Return the [X, Y] coordinate for the center point of the cell that contains the specified text.  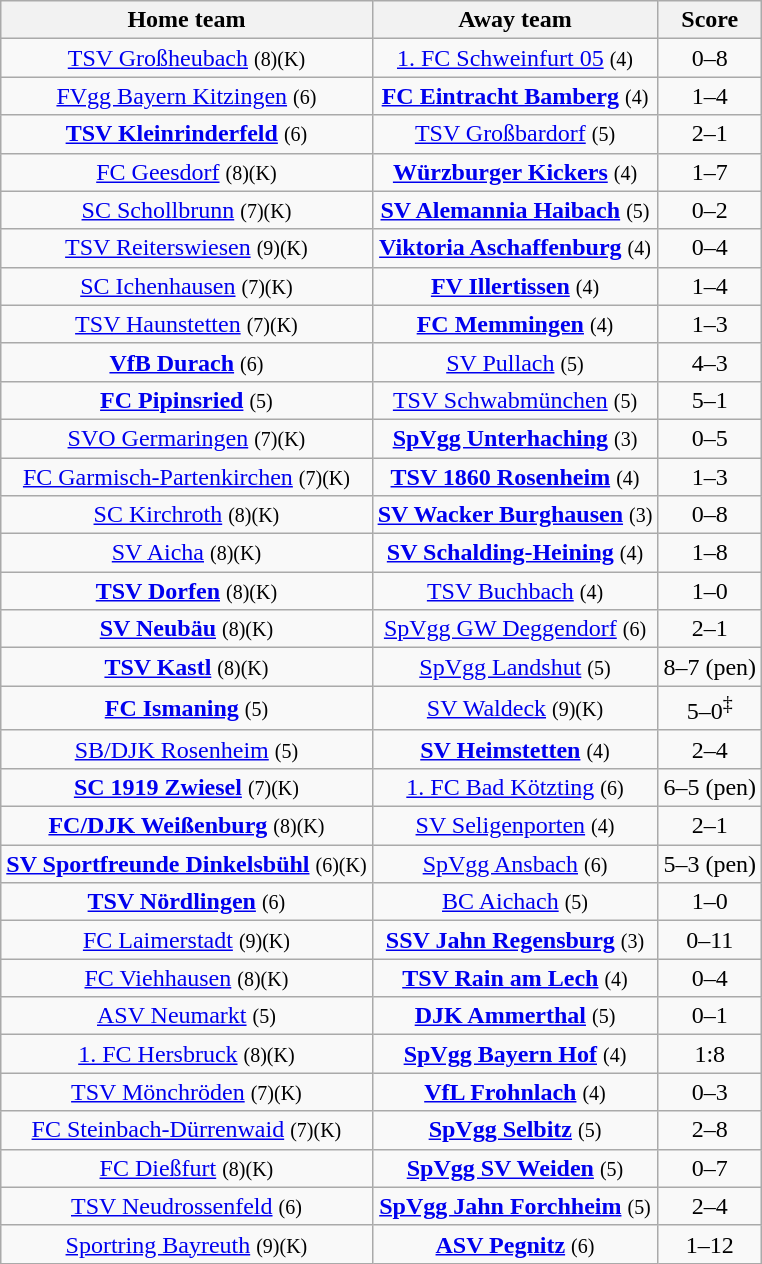
ASV Neumarkt (5) [186, 1016]
TSV Buchbach (4) [515, 591]
FC Viehhausen (8)(K) [186, 978]
SpVgg GW Deggendorf (6) [515, 629]
SpVgg Landshut (5) [515, 667]
TSV 1860 Rosenheim (4) [515, 477]
TSV Mönchröden (7)(K) [186, 1092]
SV Alemannia Haibach (5) [515, 210]
5–1 [710, 400]
5–3 (pen) [710, 864]
1–8 [710, 553]
SV Wacker Burghausen (3) [515, 515]
FC Ismaning (5) [186, 708]
Score [710, 20]
TSV Nördlingen (6) [186, 902]
SV Pullach (5) [515, 362]
Würzburger Kickers (4) [515, 172]
0–3 [710, 1092]
SV Heimstetten (4) [515, 749]
1–7 [710, 172]
FVgg Bayern Kitzingen (6) [186, 96]
SpVgg SV Weiden (5) [515, 1168]
FC Garmisch-Partenkirchen (7)(K) [186, 477]
1. FC Bad Kötzting (6) [515, 787]
SV Seligenporten (4) [515, 826]
1–12 [710, 1244]
SV Sportfreunde Dinkelsbühl (6)(K) [186, 864]
TSV Reiterswiesen (9)(K) [186, 248]
SpVgg Selbitz (5) [515, 1130]
SpVgg Ansbach (6) [515, 864]
DJK Ammerthal (5) [515, 1016]
FC/DJK Weißenburg (8)(K) [186, 826]
TSV Kastl (8)(K) [186, 667]
Sportring Bayreuth (9)(K) [186, 1244]
TSV Großheubach (8)(K) [186, 58]
SpVgg Unterhaching (3) [515, 438]
TSV Großbardorf (5) [515, 134]
SpVgg Bayern Hof (4) [515, 1054]
FC Dießfurt (8)(K) [186, 1168]
SpVgg Jahn Forchheim (5) [515, 1206]
TSV Rain am Lech (4) [515, 978]
1. FC Schweinfurt 05 (4) [515, 58]
0–11 [710, 940]
SC Kirchroth (8)(K) [186, 515]
1. FC Hersbruck (8)(K) [186, 1054]
0–5 [710, 438]
SV Aicha (8)(K) [186, 553]
Home team [186, 20]
FC Pipinsried (5) [186, 400]
0–1 [710, 1016]
TSV Neudrossenfeld (6) [186, 1206]
SV Neubäu (8)(K) [186, 629]
TSV Dorfen (8)(K) [186, 591]
2–8 [710, 1130]
SSV Jahn Regensburg (3) [515, 940]
VfL Frohnlach (4) [515, 1092]
4–3 [710, 362]
1:8 [710, 1054]
SB/DJK Rosenheim (5) [186, 749]
6–5 (pen) [710, 787]
0–2 [710, 210]
SC 1919 Zwiesel (7)(K) [186, 787]
0–7 [710, 1168]
TSV Kleinrinderfeld (6) [186, 134]
8–7 (pen) [710, 667]
FC Steinbach-Dürrenwaid (7)(K) [186, 1130]
Away team [515, 20]
SC Ichenhausen (7)(K) [186, 286]
BC Aichach (5) [515, 902]
FC Eintracht Bamberg (4) [515, 96]
5–0‡ [710, 708]
SC Schollbrunn (7)(K) [186, 210]
FV Illertissen (4) [515, 286]
TSV Schwabmünchen (5) [515, 400]
ASV Pegnitz (6) [515, 1244]
FC Laimerstadt (9)(K) [186, 940]
VfB Durach (6) [186, 362]
FC Memmingen (4) [515, 324]
SV Waldeck (9)(K) [515, 708]
Viktoria Aschaffenburg (4) [515, 248]
SV Schalding-Heining (4) [515, 553]
SVO Germaringen (7)(K) [186, 438]
TSV Haunstetten (7)(K) [186, 324]
FC Geesdorf (8)(K) [186, 172]
